Pinpoint the cell where the given text exists, returning its [x, y] midpoint coordinate. 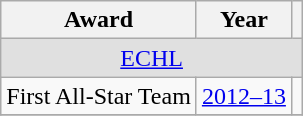
Year [244, 20]
First All-Star Team [99, 96]
ECHL [152, 58]
Award [99, 20]
2012–13 [244, 96]
